Determine the [x, y] coordinate at the center of the cell enclosing the given text.  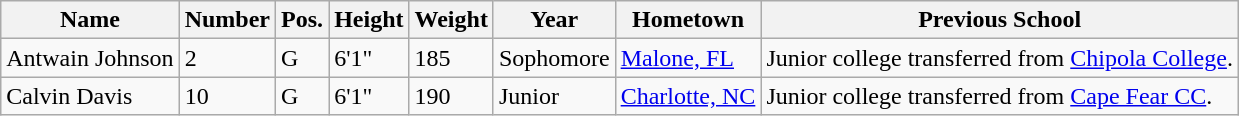
185 [451, 58]
Pos. [302, 20]
2 [227, 58]
Number [227, 20]
Junior [554, 96]
Height [369, 20]
Junior college transferred from Cape Fear CC. [1000, 96]
Charlotte, NC [688, 96]
Weight [451, 20]
190 [451, 96]
Year [554, 20]
Calvin Davis [90, 96]
Previous School [1000, 20]
10 [227, 96]
Malone, FL [688, 58]
Sophomore [554, 58]
Antwain Johnson [90, 58]
Hometown [688, 20]
Name [90, 20]
Junior college transferred from Chipola College. [1000, 58]
